Identify which cell holds the provided text, then report its (X, Y) central coordinate. 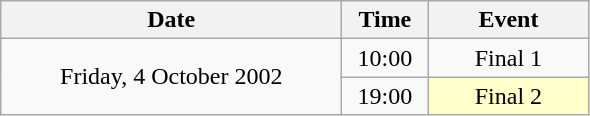
Date (172, 20)
19:00 (385, 96)
10:00 (385, 58)
Final 1 (508, 58)
Event (508, 20)
Final 2 (508, 96)
Time (385, 20)
Friday, 4 October 2002 (172, 77)
